Pinpoint the cell where the given text exists, returning its (x, y) midpoint coordinate. 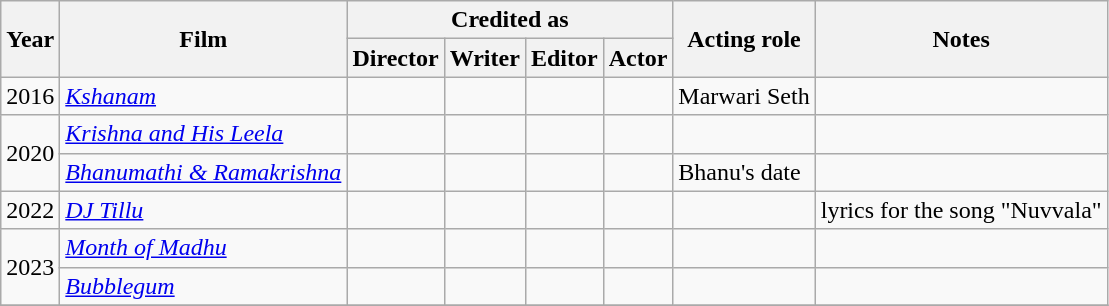
Bhanu's date (744, 172)
2020 (30, 153)
2016 (30, 96)
Director (396, 58)
Month of Madhu (204, 248)
2022 (30, 210)
DJ Tillu (204, 210)
Year (30, 39)
Bhanumathi & Ramakrishna (204, 172)
Actor (638, 58)
Marwari Seth (744, 96)
Writer (484, 58)
Notes (961, 39)
Bubblegum (204, 286)
Film (204, 39)
Editor (564, 58)
Credited as (510, 20)
Kshanam (204, 96)
lyrics for the song "Nuvvala" (961, 210)
2023 (30, 267)
Acting role (744, 39)
Krishna and His Leela (204, 134)
